Identify which cell holds the provided text, then report its (X, Y) central coordinate. 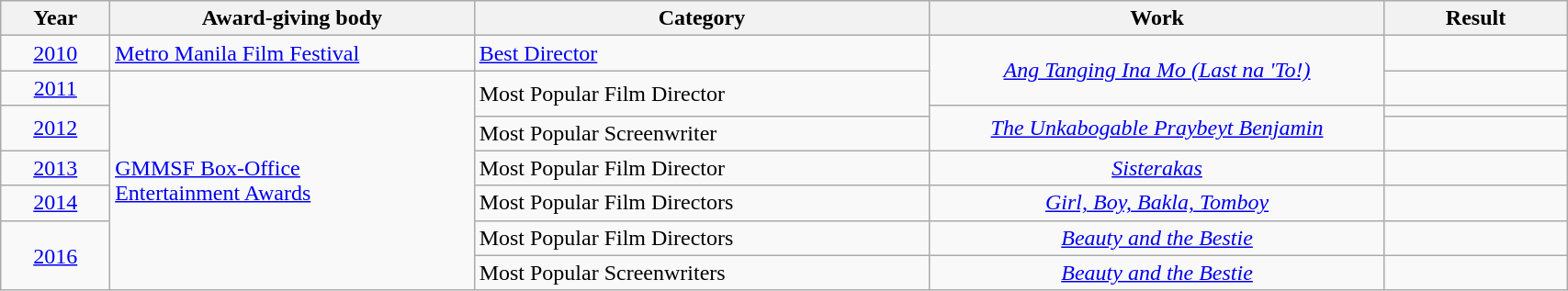
Ang Tanging Ina Mo (Last na 'To!) (1157, 71)
Sisterakas (1157, 168)
Best Director (702, 53)
Category (702, 18)
2010 (55, 53)
2011 (55, 88)
2012 (55, 129)
Work (1157, 18)
2013 (55, 168)
Most Popular Screenwriters (702, 273)
2016 (55, 255)
Girl, Boy, Bakla, Tomboy (1157, 203)
2014 (55, 203)
Award-giving body (292, 18)
The Unkabogable Praybeyt Benjamin (1157, 129)
Most Popular Screenwriter (702, 133)
Metro Manila Film Festival (292, 53)
Result (1475, 18)
Year (55, 18)
GMMSF Box-OfficeEntertainment Awards (292, 180)
